Detect which cell encompasses the target text, then output its [x, y] center coordinate. 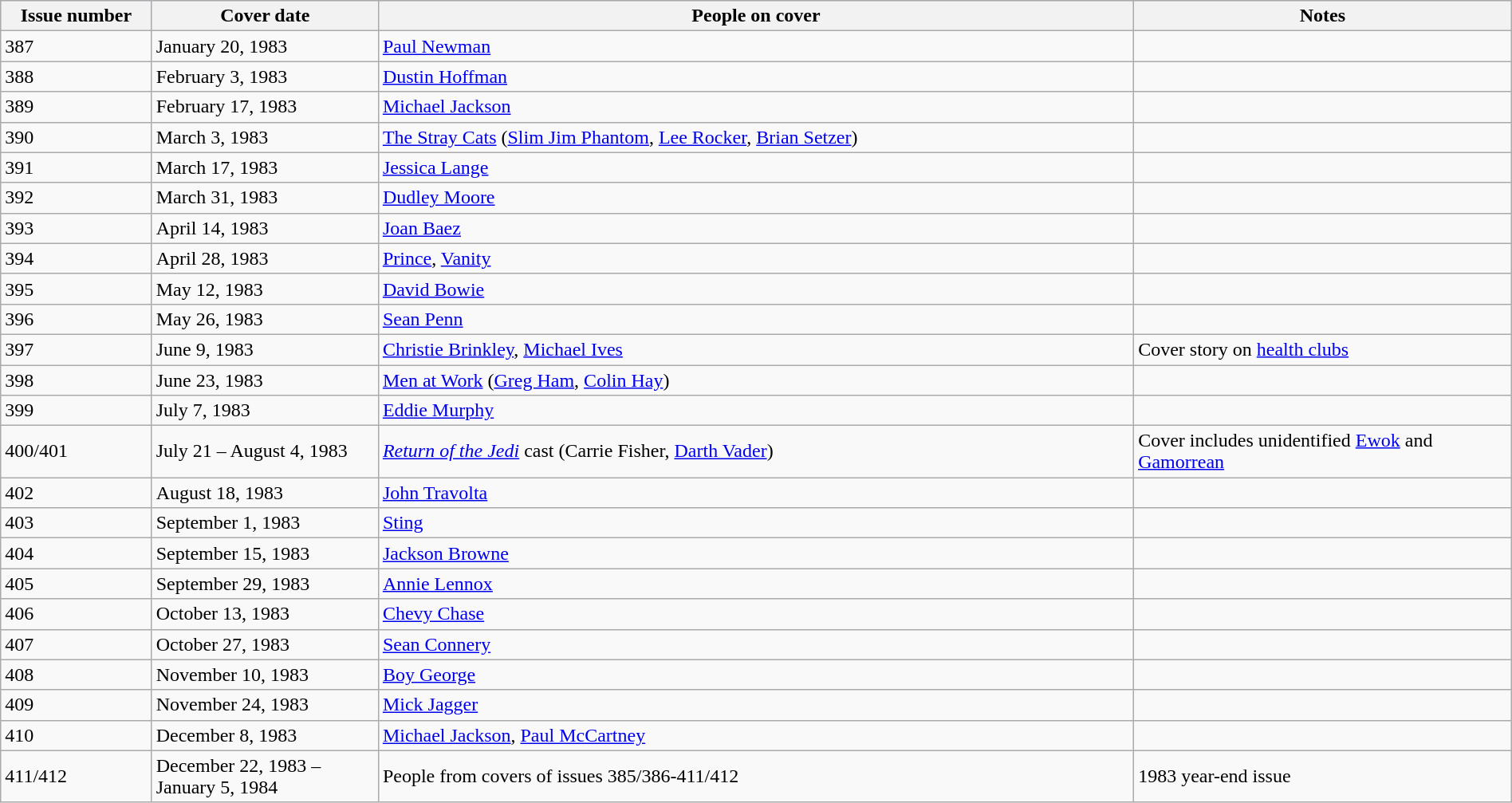
388 [77, 77]
405 [77, 584]
December 8, 1983 [265, 735]
November 10, 1983 [265, 675]
395 [77, 289]
April 28, 1983 [265, 258]
400/401 [77, 451]
Dustin Hoffman [756, 77]
March 31, 1983 [265, 198]
People from covers of issues 385/386-411/412 [756, 777]
Return of the Jedi cast (Carrie Fisher, Darth Vader) [756, 451]
Mick Jagger [756, 705]
Chevy Chase [756, 614]
Prince, Vanity [756, 258]
February 17, 1983 [265, 107]
Annie Lennox [756, 584]
389 [77, 107]
Paul Newman [756, 46]
409 [77, 705]
392 [77, 198]
Cover includes unidentified Ewok and Gamorrean [1323, 451]
June 9, 1983 [265, 349]
March 3, 1983 [265, 137]
David Bowie [756, 289]
March 17, 1983 [265, 167]
Dudley Moore [756, 198]
408 [77, 675]
July 21 – August 4, 1983 [265, 451]
September 15, 1983 [265, 553]
November 24, 1983 [265, 705]
Notes [1323, 16]
January 20, 1983 [265, 46]
Eddie Murphy [756, 411]
Michael Jackson [756, 107]
390 [77, 137]
404 [77, 553]
December 22, 1983 – January 5, 1984 [265, 777]
402 [77, 493]
406 [77, 614]
Boy George [756, 675]
Joan Baez [756, 228]
May 12, 1983 [265, 289]
Jessica Lange [756, 167]
People on cover [756, 16]
394 [77, 258]
411/412 [77, 777]
Sting [756, 523]
Men at Work (Greg Ham, Colin Hay) [756, 380]
September 29, 1983 [265, 584]
Jackson Browne [756, 553]
February 3, 1983 [265, 77]
September 1, 1983 [265, 523]
Sean Penn [756, 319]
1983 year-end issue [1323, 777]
393 [77, 228]
407 [77, 644]
April 14, 1983 [265, 228]
Issue number [77, 16]
July 7, 1983 [265, 411]
John Travolta [756, 493]
The Stray Cats (Slim Jim Phantom, Lee Rocker, Brian Setzer) [756, 137]
391 [77, 167]
October 27, 1983 [265, 644]
403 [77, 523]
396 [77, 319]
399 [77, 411]
Cover date [265, 16]
Christie Brinkley, Michael Ives [756, 349]
October 13, 1983 [265, 614]
August 18, 1983 [265, 493]
410 [77, 735]
June 23, 1983 [265, 380]
397 [77, 349]
Michael Jackson, Paul McCartney [756, 735]
Sean Connery [756, 644]
May 26, 1983 [265, 319]
387 [77, 46]
398 [77, 380]
Cover story on health clubs [1323, 349]
